Output the [X, Y] coordinate of the center of the cell containing the given text.  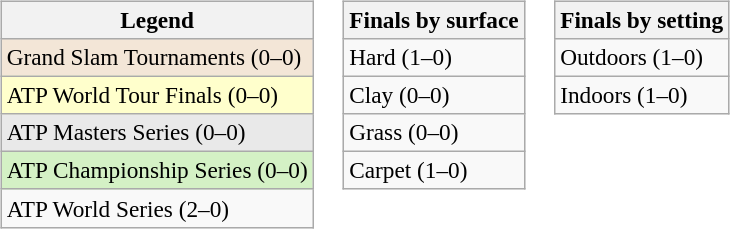
Legend [157, 20]
Finals by surface [434, 20]
Grand Slam Tournaments (0–0) [157, 57]
ATP World Series (2–0) [157, 208]
Hard (1–0) [434, 57]
Carpet (1–0) [434, 171]
Outdoors (1–0) [642, 57]
Grass (0–0) [434, 133]
Finals by setting [642, 20]
ATP Championship Series (0–0) [157, 171]
ATP World Tour Finals (0–0) [157, 95]
ATP Masters Series (0–0) [157, 133]
Clay (0–0) [434, 95]
Indoors (1–0) [642, 95]
